Output the [X, Y] coordinate of the center of the cell containing the given text.  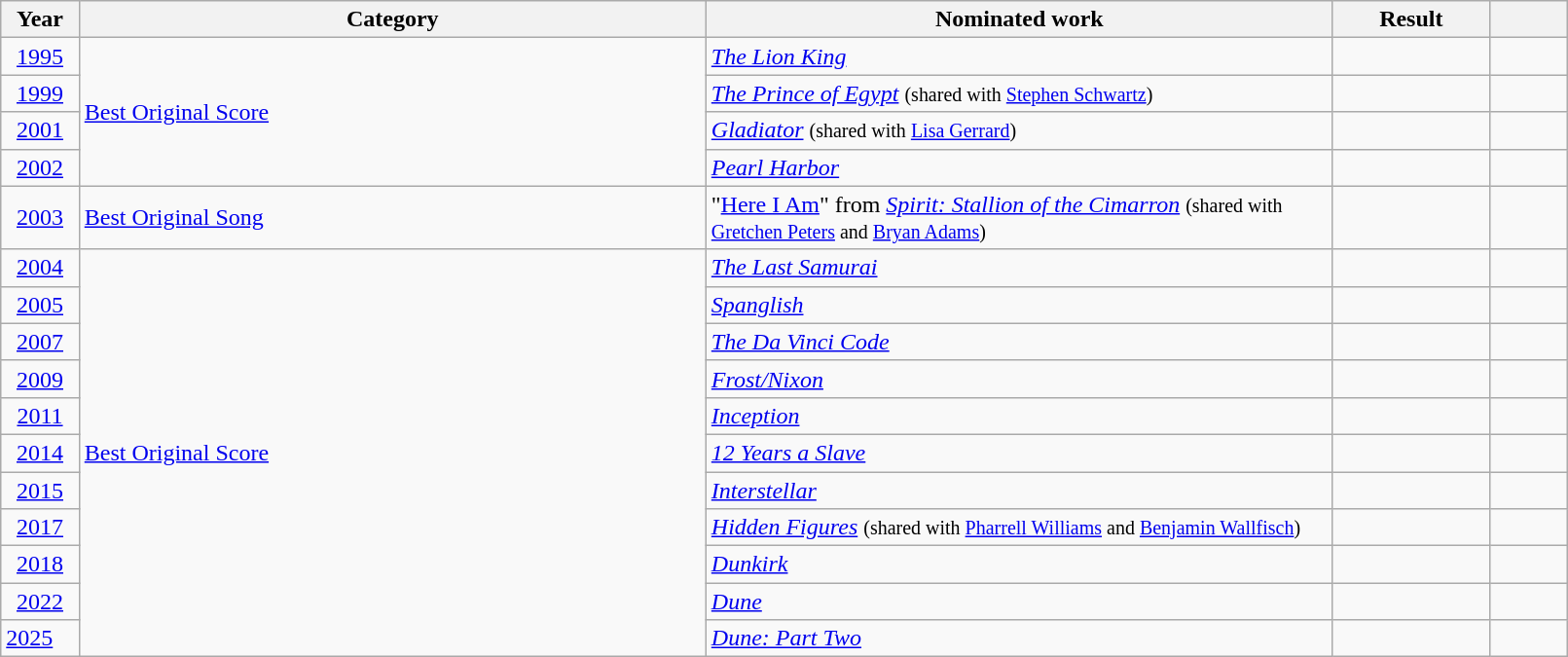
"Here I Am" from Spirit: Stallion of the Cimarron (shared with Gretchen Peters and Bryan Adams) [1019, 218]
2022 [40, 602]
2025 [40, 639]
1995 [40, 56]
Dunkirk [1019, 565]
2011 [40, 416]
2005 [40, 305]
2009 [40, 379]
The Da Vinci Code [1019, 342]
Dune [1019, 602]
2004 [40, 268]
Interstellar [1019, 490]
Nominated work [1019, 19]
2015 [40, 490]
The Last Samurai [1019, 268]
Pearl Harbor [1019, 167]
Inception [1019, 416]
1999 [40, 93]
2014 [40, 453]
Frost/Nixon [1019, 379]
Category [392, 19]
2002 [40, 167]
2018 [40, 565]
2001 [40, 130]
2003 [40, 218]
2017 [40, 528]
The Prince of Egypt (shared with Stephen Schwartz) [1019, 93]
12 Years a Slave [1019, 453]
Result [1411, 19]
Spanglish [1019, 305]
Best Original Song [392, 218]
Dune: Part Two [1019, 639]
2007 [40, 342]
Hidden Figures (shared with Pharrell Williams and Benjamin Wallfisch) [1019, 528]
The Lion King [1019, 56]
Gladiator (shared with Lisa Gerrard) [1019, 130]
Year [40, 19]
